Output the [x, y] coordinate of the center of the cell containing the given text.  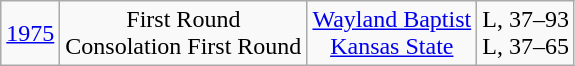
L, 37–93L, 37–65 [526, 34]
1975 [30, 34]
First RoundConsolation First Round [184, 34]
Wayland BaptistKansas State [392, 34]
